Detect which cell encompasses the target text, then output its [x, y] center coordinate. 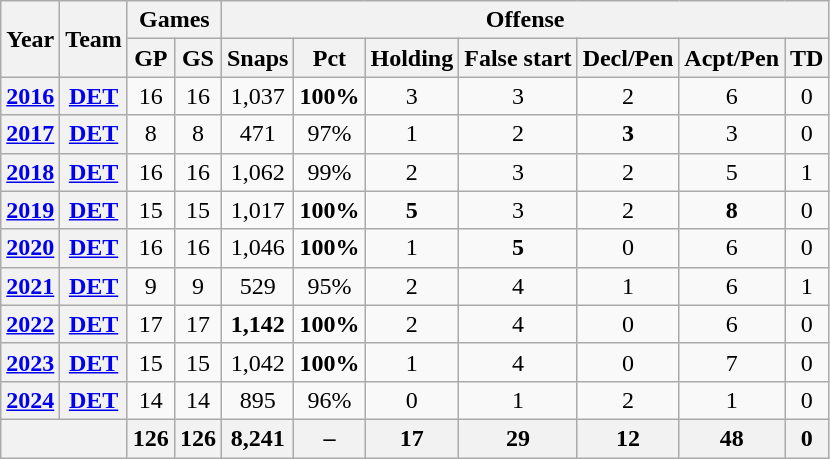
97% [330, 134]
Pct [330, 58]
TD [807, 58]
1,037 [257, 96]
95% [330, 286]
2016 [30, 96]
Team [94, 39]
2023 [30, 362]
1,062 [257, 172]
2019 [30, 210]
1,042 [257, 362]
29 [518, 438]
Acpt/Pen [732, 58]
8,241 [257, 438]
2020 [30, 248]
12 [628, 438]
99% [330, 172]
1,142 [257, 324]
471 [257, 134]
529 [257, 286]
7 [732, 362]
Decl/Pen [628, 58]
Offense [524, 20]
GP [150, 58]
2022 [30, 324]
Year [30, 39]
Snaps [257, 58]
2017 [30, 134]
2024 [30, 400]
Games [174, 20]
GS [198, 58]
1,017 [257, 210]
– [330, 438]
48 [732, 438]
1,046 [257, 248]
895 [257, 400]
96% [330, 400]
2018 [30, 172]
2021 [30, 286]
Holding [412, 58]
False start [518, 58]
